Detect which cell encompasses the target text, then output its (x, y) center coordinate. 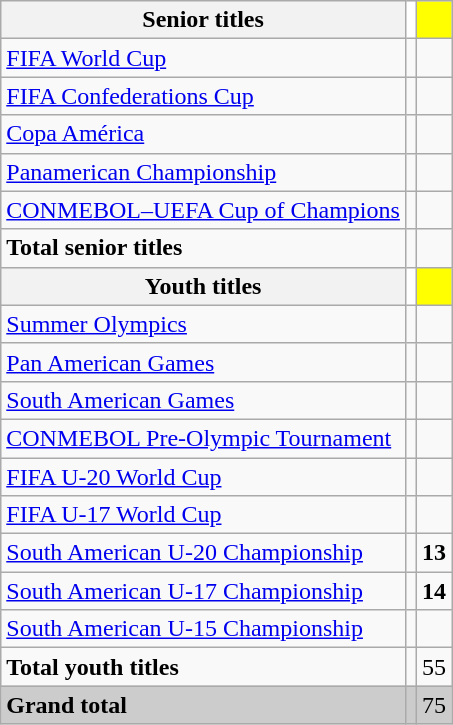
Copa América (204, 134)
Total youth titles (204, 667)
South American Games (204, 400)
Pan American Games (204, 362)
South American U-20 Championship (204, 553)
Grand total (204, 705)
FIFA Confederations Cup (204, 96)
75 (434, 705)
Senior titles (204, 20)
FIFA World Cup (204, 58)
Summer Olympics (204, 324)
CONMEBOL Pre-Olympic Tournament (204, 438)
13 (434, 553)
CONMEBOL–UEFA Cup of Champions (204, 210)
FIFA U-20 World Cup (204, 477)
South American U-15 Championship (204, 629)
Youth titles (204, 286)
FIFA U-17 World Cup (204, 515)
55 (434, 667)
Total senior titles (204, 248)
South American U-17 Championship (204, 591)
Panamerican Championship (204, 172)
14 (434, 591)
